Find where the given text appears and provide that cell's center as (x, y) coordinate. 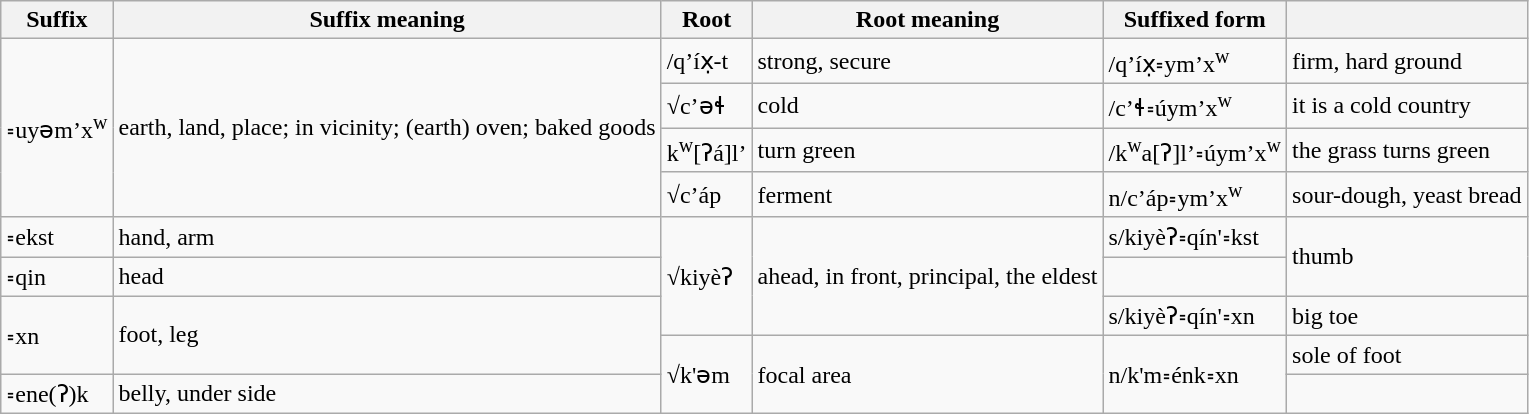
firm, hard ground (1408, 62)
꞊xn (57, 335)
sour-dough, yeast bread (1408, 194)
earth, land, place; in vicinity; (earth) oven; baked goods (387, 128)
hand, arm (387, 237)
Suffixed form (1195, 20)
the grass turns green (1408, 150)
Suffix (57, 20)
√k'əm (706, 375)
n/k'm꞊énk꞊xn (1195, 375)
/c’ɬ꞊úym’xw (1195, 106)
focal area (928, 375)
/q’íx̣-t (706, 62)
√c’əɬ (706, 106)
turn green (928, 150)
√c’áp (706, 194)
sole of foot (1408, 355)
belly, under side (387, 394)
꞊ekst (57, 237)
s/kiyèʔ꞊qín'꞊xn (1195, 316)
Root meaning (928, 20)
ahead, in front, principal, the eldest (928, 276)
꞊ene(ʔ)k (57, 394)
it is a cold country (1408, 106)
big toe (1408, 316)
꞊qin (57, 277)
strong, secure (928, 62)
n/c’áp꞊ym’xw (1195, 194)
foot, leg (387, 335)
√kiyèʔ (706, 276)
/kwa[ʔ]l’꞊úym’xw (1195, 150)
thumb (1408, 256)
head (387, 277)
Suffix meaning (387, 20)
/q’íx̣꞊ym’xw (1195, 62)
Root (706, 20)
cold (928, 106)
s/kiyèʔ꞊qín'꞊kst (1195, 237)
꞊uyəm’xw (57, 128)
kw[ʔá]l’ (706, 150)
ferment (928, 194)
